Provide the [X, Y] coordinate of the cell's center where the given text is located.  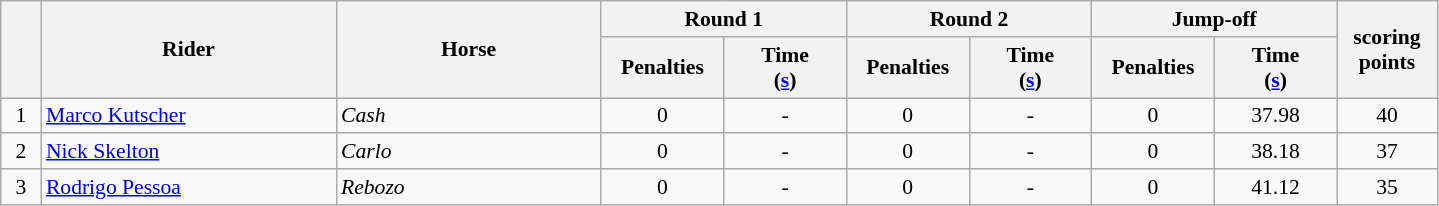
Marco Kutscher [188, 116]
37 [1387, 152]
Horse [468, 50]
3 [21, 187]
1 [21, 116]
Cash [468, 116]
40 [1387, 116]
Carlo [468, 152]
Round 1 [724, 19]
41.12 [1276, 187]
2 [21, 152]
Rebozo [468, 187]
Rider [188, 50]
38.18 [1276, 152]
scoringpoints [1387, 50]
Round 2 [968, 19]
35 [1387, 187]
Jump-off [1214, 19]
Rodrigo Pessoa [188, 187]
Nick Skelton [188, 152]
37.98 [1276, 116]
